Detect which cell encompasses the target text, then output its (x, y) center coordinate. 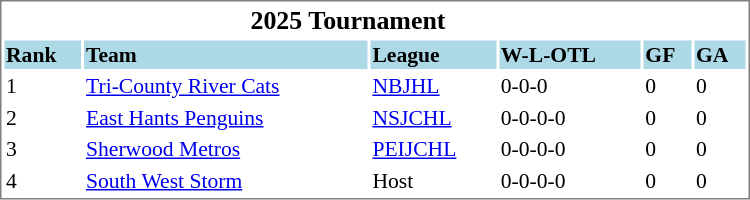
South West Storm (226, 180)
1 (42, 86)
Sherwood Metros (226, 149)
GA (720, 54)
GF (668, 54)
2 (42, 118)
Tri-County River Cats (226, 86)
NSJCHL (434, 118)
PEIJCHL (434, 149)
Rank (42, 54)
4 (42, 180)
League (434, 54)
W-L-OTL (570, 54)
0-0-0 (570, 86)
3 (42, 149)
Team (226, 54)
2025 Tournament (348, 20)
East Hants Penguins (226, 118)
Host (434, 180)
NBJHL (434, 86)
